Provide the [X, Y] coordinate of the cell's center where the given text is located.  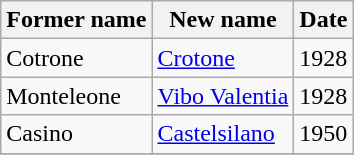
Casino [76, 134]
Crotone [223, 58]
New name [223, 20]
Castelsilano [223, 134]
Monteleone [76, 96]
Vibo Valentia [223, 96]
1950 [324, 134]
Cotrone [76, 58]
Former name [76, 20]
Date [324, 20]
